Find where the given text appears and provide that cell's center as [X, Y] coordinate. 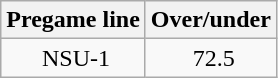
Over/under [210, 20]
NSU-1 [74, 58]
Pregame line [74, 20]
72.5 [210, 58]
